Pinpoint the cell where the given text exists, returning its [X, Y] midpoint coordinate. 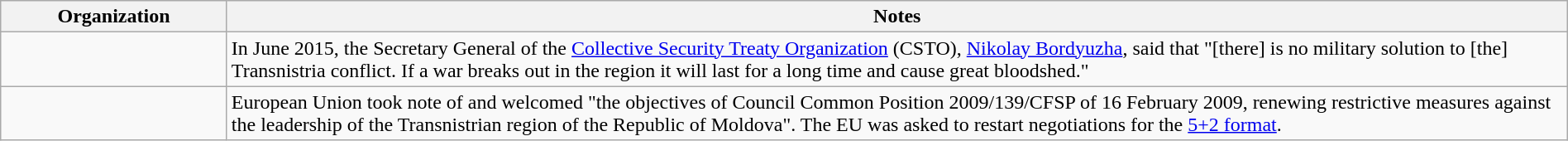
Notes [896, 17]
Organization [114, 17]
